From the cell containing the given text, extract its center point as (X, Y) coordinate. 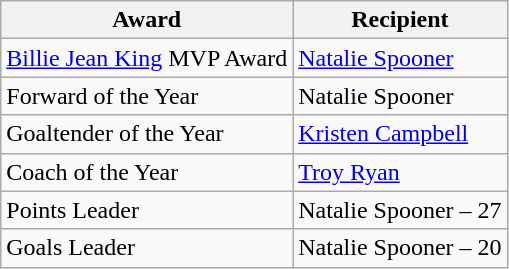
Billie Jean King MVP Award (147, 58)
Kristen Campbell (400, 134)
Goaltender of the Year (147, 134)
Recipient (400, 20)
Forward of the Year (147, 96)
Points Leader (147, 210)
Natalie Spooner – 27 (400, 210)
Award (147, 20)
Troy Ryan (400, 172)
Coach of the Year (147, 172)
Natalie Spooner – 20 (400, 248)
Goals Leader (147, 248)
